Find where the given text appears and provide that cell's center as [x, y] coordinate. 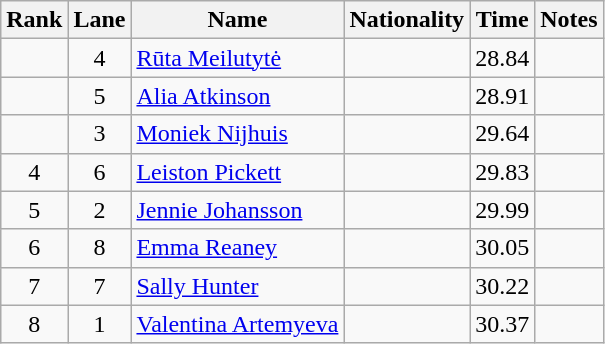
Time [502, 20]
3 [100, 134]
30.22 [502, 286]
Rank [34, 20]
1 [100, 324]
Moniek Nijhuis [238, 134]
29.64 [502, 134]
2 [100, 210]
Leiston Pickett [238, 172]
29.83 [502, 172]
28.84 [502, 58]
Rūta Meilutytė [238, 58]
Sally Hunter [238, 286]
Name [238, 20]
28.91 [502, 96]
30.05 [502, 248]
Valentina Artemyeva [238, 324]
Lane [100, 20]
Jennie Johansson [238, 210]
Alia Atkinson [238, 96]
Notes [569, 20]
29.99 [502, 210]
30.37 [502, 324]
Nationality [407, 20]
Emma Reaney [238, 248]
